Detect which cell encompasses the target text, then output its [X, Y] center coordinate. 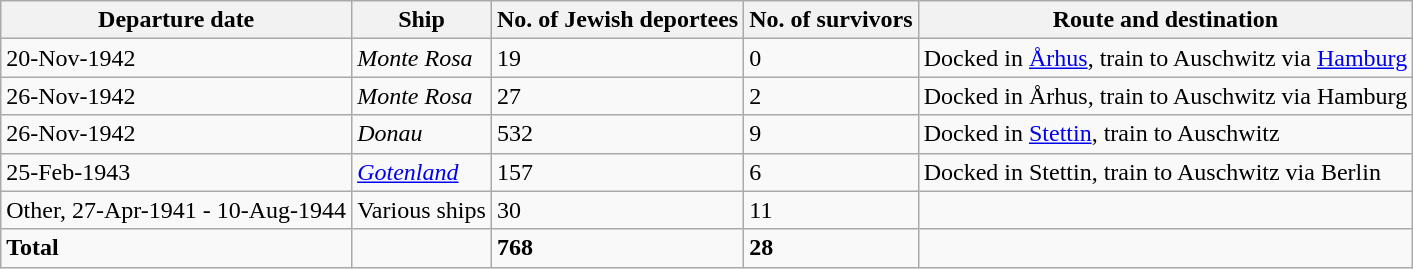
25-Feb-1943 [176, 172]
30 [617, 210]
19 [617, 58]
28 [831, 248]
Various ships [422, 210]
Gotenland [422, 172]
Docked in Stettin, train to Auschwitz [1166, 134]
Departure date [176, 20]
20-Nov-1942 [176, 58]
768 [617, 248]
Other, 27-Apr-1941 - 10-Aug-1944 [176, 210]
532 [617, 134]
11 [831, 210]
157 [617, 172]
Ship [422, 20]
27 [617, 96]
6 [831, 172]
Route and destination [1166, 20]
No. of survivors [831, 20]
Total [176, 248]
2 [831, 96]
Donau [422, 134]
0 [831, 58]
No. of Jewish deportees [617, 20]
Docked in Stettin, train to Auschwitz via Berlin [1166, 172]
9 [831, 134]
